Locate the cell with the specified text and output its [x, y] center coordinate. 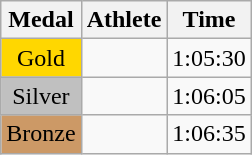
Bronze [41, 134]
1:06:05 [209, 96]
1:05:30 [209, 58]
Medal [41, 20]
Time [209, 20]
Silver [41, 96]
Gold [41, 58]
1:06:35 [209, 134]
Athlete [124, 20]
